Return [X, Y] of the center of cell containing provided text 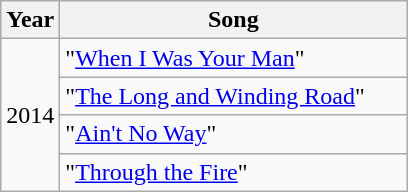
"The Long and Winding Road" [234, 96]
"Ain't No Way" [234, 134]
"Through the Fire" [234, 172]
Year [30, 20]
"When I Was Your Man" [234, 58]
Song [234, 20]
2014 [30, 115]
